Return [x, y] of the center of cell containing provided text 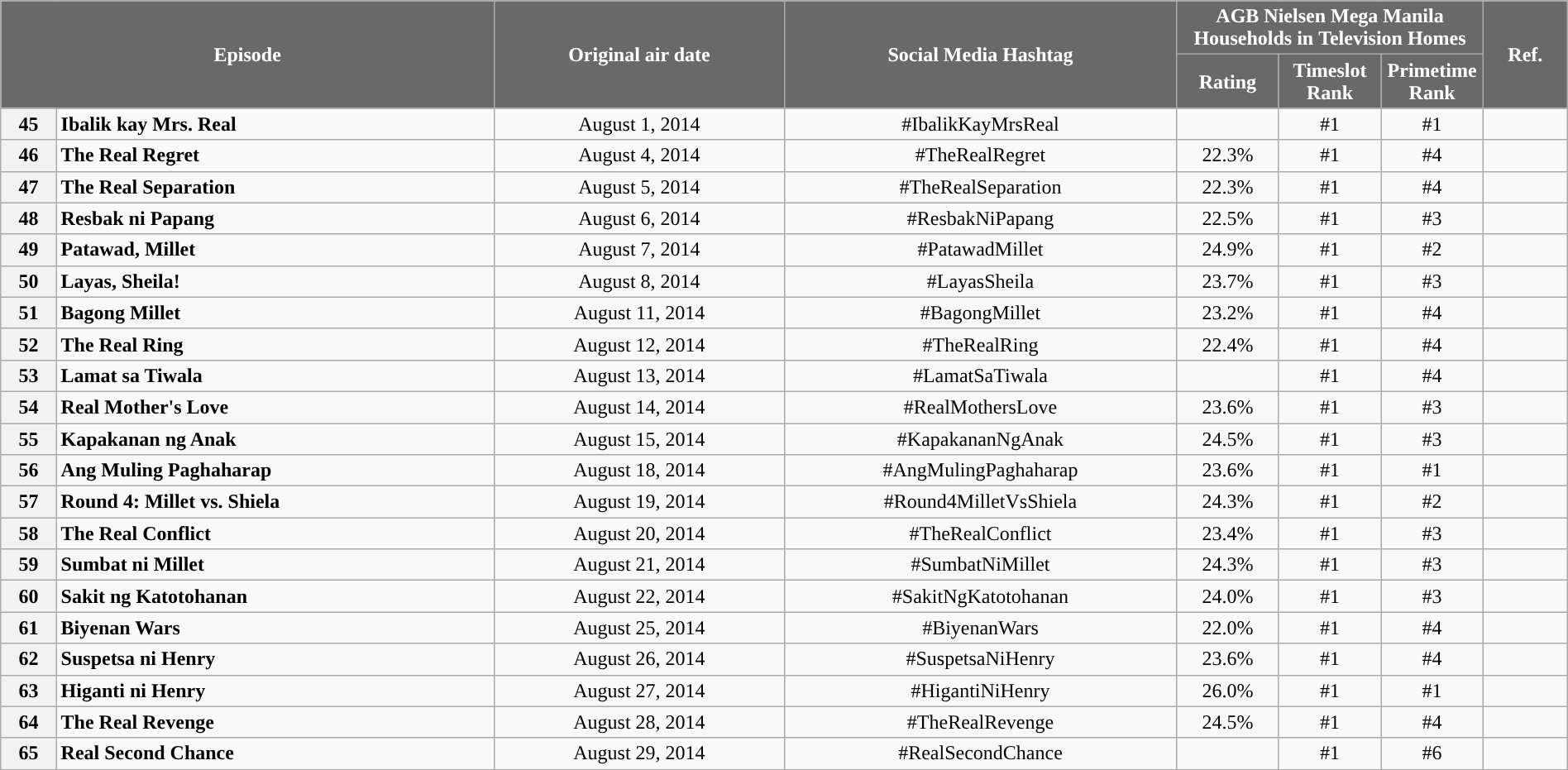
57 [28, 502]
Sakit ng Katotohanan [275, 596]
#LayasSheila [980, 281]
#SuspetsaNiHenry [980, 659]
#BagongMillet [980, 313]
#Round4MilletVsShiela [980, 502]
23.4% [1228, 533]
#BiyenanWars [980, 628]
#AngMulingPaghaharap [980, 471]
Round 4: Millet vs. Shiela [275, 502]
August 22, 2014 [640, 596]
Ref. [1525, 55]
Timeslot Rank [1330, 81]
Real Second Chance [275, 753]
47 [28, 187]
63 [28, 691]
August 8, 2014 [640, 281]
62 [28, 659]
August 7, 2014 [640, 250]
Ang Muling Paghaharap [275, 471]
Suspetsa ni Henry [275, 659]
Social Media Hashtag [980, 55]
#6 [1432, 753]
61 [28, 628]
August 27, 2014 [640, 691]
August 6, 2014 [640, 218]
#LamatSaTiwala [980, 375]
August 12, 2014 [640, 344]
64 [28, 722]
56 [28, 471]
The Real Ring [275, 344]
#HigantiNiHenry [980, 691]
Biyenan Wars [275, 628]
August 18, 2014 [640, 471]
AGB Nielsen Mega Manila Households in Television Homes [1330, 28]
Sumbat ni Millet [275, 565]
Patawad, Millet [275, 250]
#IbalikKayMrsReal [980, 124]
58 [28, 533]
#TheRealRing [980, 344]
Resbak ni Papang [275, 218]
#RealSecondChance [980, 753]
#SumbatNiMillet [980, 565]
#RealMothersLove [980, 407]
Kapakanan ng Anak [275, 439]
August 29, 2014 [640, 753]
Original air date [640, 55]
August 11, 2014 [640, 313]
#TheRealConflict [980, 533]
August 14, 2014 [640, 407]
August 26, 2014 [640, 659]
53 [28, 375]
52 [28, 344]
#KapakananNgAnak [980, 439]
50 [28, 281]
#TheRealRevenge [980, 722]
Layas, Sheila! [275, 281]
Episode [248, 55]
August 28, 2014 [640, 722]
54 [28, 407]
26.0% [1228, 691]
The Real Regret [275, 155]
48 [28, 218]
24.9% [1228, 250]
59 [28, 565]
Primetime Rank [1432, 81]
#TheRealRegret [980, 155]
August 15, 2014 [640, 439]
#SakitNgKatotohanan [980, 596]
Real Mother's Love [275, 407]
August 5, 2014 [640, 187]
55 [28, 439]
Bagong Millet [275, 313]
23.2% [1228, 313]
August 13, 2014 [640, 375]
August 1, 2014 [640, 124]
The Real Separation [275, 187]
46 [28, 155]
51 [28, 313]
The Real Conflict [275, 533]
Rating [1228, 81]
August 25, 2014 [640, 628]
The Real Revenge [275, 722]
Ibalik kay Mrs. Real [275, 124]
Lamat sa Tiwala [275, 375]
22.4% [1228, 344]
#PatawadMillet [980, 250]
49 [28, 250]
22.0% [1228, 628]
August 19, 2014 [640, 502]
65 [28, 753]
August 4, 2014 [640, 155]
Higanti ni Henry [275, 691]
August 21, 2014 [640, 565]
23.7% [1228, 281]
45 [28, 124]
24.0% [1228, 596]
22.5% [1228, 218]
#ResbakNiPapang [980, 218]
#TheRealSeparation [980, 187]
August 20, 2014 [640, 533]
60 [28, 596]
